For the text-containing cell, return its midpoint in (X, Y) coordinate format. 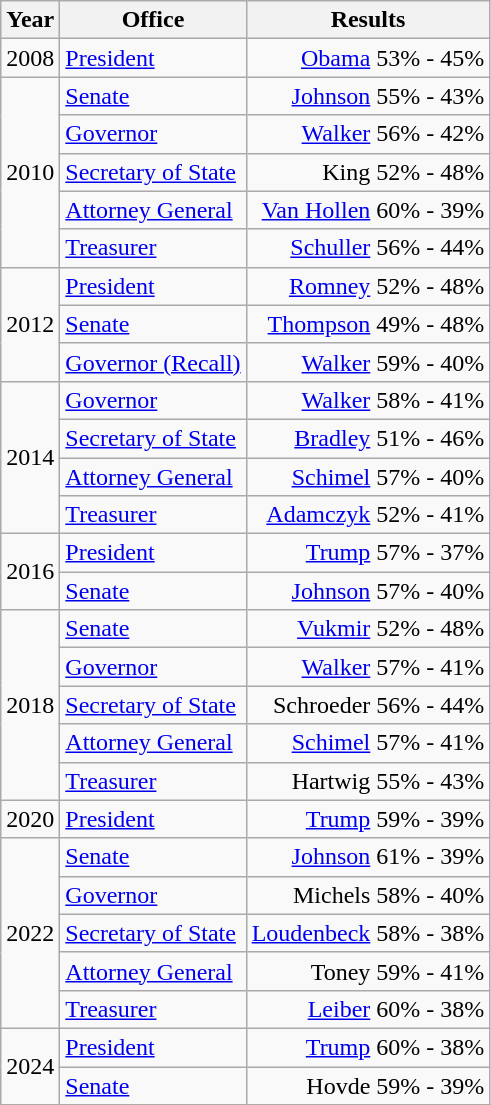
Results (368, 20)
2024 (30, 1066)
Michels 58% - 40% (368, 895)
Johnson 55% - 43% (368, 96)
Schroeder 56% - 44% (368, 705)
Hartwig 55% - 43% (368, 781)
2008 (30, 58)
Leiber 60% - 38% (368, 1009)
King 52% - 48% (368, 172)
Van Hollen 60% - 39% (368, 210)
Walker 56% - 42% (368, 134)
Governor (Recall) (153, 362)
2022 (30, 933)
2018 (30, 705)
Walker 58% - 41% (368, 400)
Hovde 59% - 39% (368, 1085)
2014 (30, 457)
2020 (30, 819)
Schimel 57% - 40% (368, 477)
2012 (30, 324)
Obama 53% - 45% (368, 58)
Toney 59% - 41% (368, 971)
Trump 57% - 37% (368, 553)
Walker 59% - 40% (368, 362)
2016 (30, 572)
Vukmir 52% - 48% (368, 629)
Adamczyk 52% - 41% (368, 515)
2010 (30, 172)
Walker 57% - 41% (368, 667)
Johnson 57% - 40% (368, 591)
Schuller 56% - 44% (368, 248)
Thompson 49% - 48% (368, 324)
Trump 60% - 38% (368, 1047)
Johnson 61% - 39% (368, 857)
Trump 59% - 39% (368, 819)
Year (30, 20)
Office (153, 20)
Romney 52% - 48% (368, 286)
Bradley 51% - 46% (368, 438)
Schimel 57% - 41% (368, 743)
Loudenbeck 58% - 38% (368, 933)
